Determine the [x, y] coordinate at the center of the cell enclosing the given text.  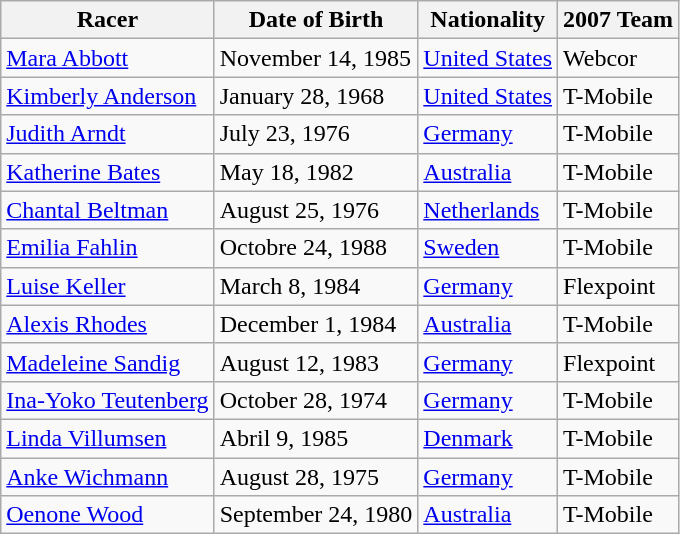
September 24, 1980 [316, 515]
December 1, 1984 [316, 324]
Anke Wichmann [108, 477]
Oenone Wood [108, 515]
May 18, 1982 [316, 172]
Date of Birth [316, 20]
Nationality [488, 20]
Judith Arndt [108, 134]
Kimberly Anderson [108, 96]
Luise Keller [108, 286]
November 14, 1985 [316, 58]
Mara Abbott [108, 58]
Racer [108, 20]
July 23, 1976 [316, 134]
Netherlands [488, 210]
August 12, 1983 [316, 362]
October 28, 1974 [316, 400]
August 25, 1976 [316, 210]
Ina-Yoko Teutenberg [108, 400]
January 28, 1968 [316, 96]
Madeleine Sandig [108, 362]
Sweden [488, 248]
August 28, 1975 [316, 477]
Alexis Rhodes [108, 324]
Chantal Beltman [108, 210]
Abril 9, 1985 [316, 438]
Denmark [488, 438]
2007 Team [618, 20]
Katherine Bates [108, 172]
Octobre 24, 1988 [316, 248]
Linda Villumsen [108, 438]
Webcor [618, 58]
March 8, 1984 [316, 286]
Emilia Fahlin [108, 248]
